Scan for the cell matching the given text and deliver its (X, Y) coordinate at center. 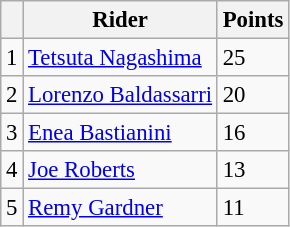
1 (12, 58)
5 (12, 208)
Tetsuta Nagashima (120, 58)
Remy Gardner (120, 208)
Joe Roberts (120, 170)
3 (12, 133)
Points (252, 20)
20 (252, 95)
25 (252, 58)
13 (252, 170)
Lorenzo Baldassarri (120, 95)
2 (12, 95)
4 (12, 170)
Rider (120, 20)
16 (252, 133)
Enea Bastianini (120, 133)
11 (252, 208)
